From the cell containing the given text, extract its center point as [X, Y] coordinate. 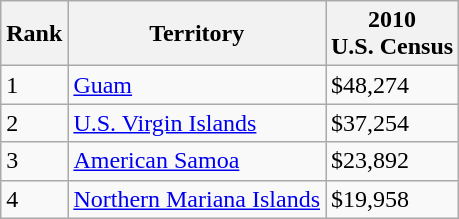
$48,274 [392, 85]
$19,958 [392, 199]
2010U.S. Census [392, 34]
$23,892 [392, 161]
Territory [197, 34]
American Samoa [197, 161]
U.S. Virgin Islands [197, 123]
Guam [197, 85]
2 [34, 123]
3 [34, 161]
1 [34, 85]
$37,254 [392, 123]
Rank [34, 34]
Northern Mariana Islands [197, 199]
4 [34, 199]
